Find where the given text appears and provide that cell's center as (x, y) coordinate. 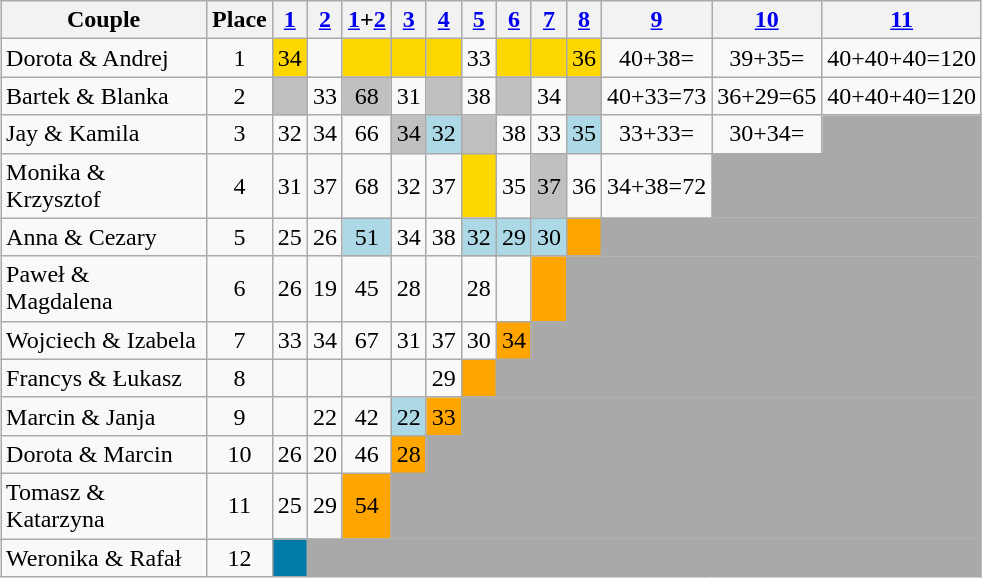
30+34= (767, 134)
Paweł & Magdalena (104, 288)
51 (366, 237)
Wojciech & Izabela (104, 340)
67 (366, 340)
Francys & Łukasz (104, 378)
Weronika & Rafał (104, 557)
Couple (104, 20)
Dorota & Marcin (104, 454)
Jay & Kamila (104, 134)
12 (240, 557)
Bartek & Blanka (104, 96)
40+33=73 (657, 96)
20 (324, 454)
45 (366, 288)
33+33= (657, 134)
Marcin & Janja (104, 416)
Anna & Cezary (104, 237)
1+2 (366, 20)
66 (366, 134)
46 (366, 454)
19 (324, 288)
Monika & Krzysztof (104, 186)
Place (240, 20)
36+29=65 (767, 96)
40+38= (657, 58)
Dorota & Andrej (104, 58)
Tomasz & Katarzyna (104, 506)
54 (366, 506)
39+35= (767, 58)
34+38=72 (657, 186)
42 (366, 416)
